Identify which cell holds the provided text, then report its (x, y) central coordinate. 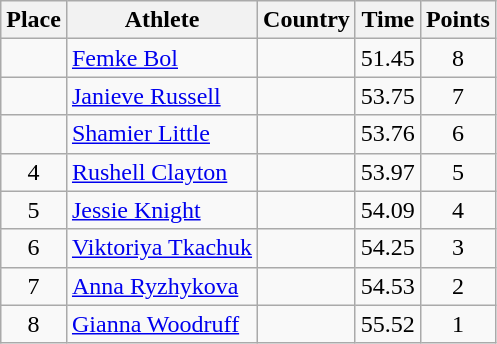
Country (307, 20)
Athlete (162, 20)
54.53 (388, 286)
54.25 (388, 248)
Anna Ryzhykova (162, 286)
Shamier Little (162, 134)
3 (458, 248)
2 (458, 286)
Femke Bol (162, 58)
1 (458, 324)
53.76 (388, 134)
Rushell Clayton (162, 172)
53.97 (388, 172)
Janieve Russell (162, 96)
Place (34, 20)
55.52 (388, 324)
Jessie Knight (162, 210)
Points (458, 20)
Time (388, 20)
Gianna Woodruff (162, 324)
51.45 (388, 58)
53.75 (388, 96)
54.09 (388, 210)
Viktoriya Tkachuk (162, 248)
